Identify which cell holds the provided text, then report its (x, y) central coordinate. 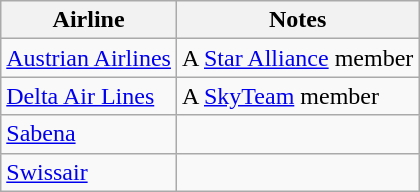
A SkyTeam member (297, 96)
Sabena (89, 134)
Austrian Airlines (89, 58)
A Star Alliance member (297, 58)
Notes (297, 20)
Swissair (89, 172)
Delta Air Lines (89, 96)
Airline (89, 20)
